Provide the [X, Y] coordinate of the cell's center where the given text is located.  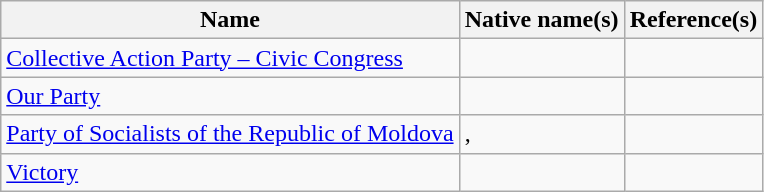
Party of Socialists of the Republic of Moldova [230, 134]
Collective Action Party – Civic Congress [230, 58]
Our Party [230, 96]
Victory [230, 172]
, [542, 134]
Reference(s) [694, 20]
Native name(s) [542, 20]
Name [230, 20]
